Locate the cell with the specified text and output its [x, y] center coordinate. 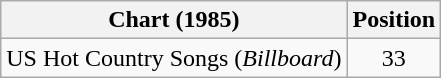
US Hot Country Songs (Billboard) [174, 58]
Chart (1985) [174, 20]
Position [394, 20]
33 [394, 58]
